Determine the (x, y) coordinate at the center of the cell enclosing the given text.  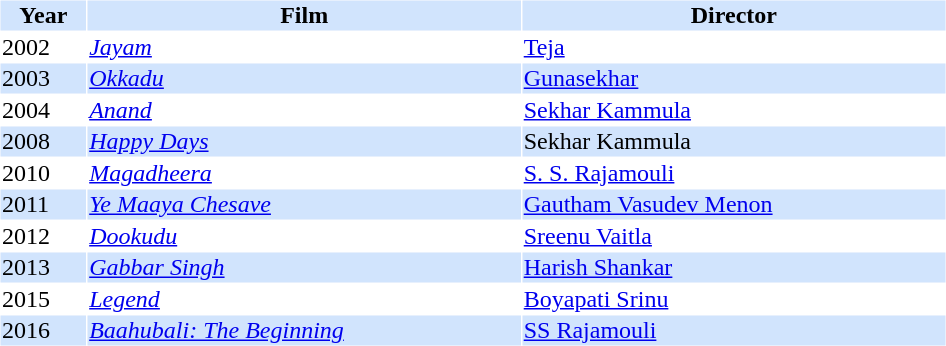
2003 (43, 79)
Anand (304, 110)
Gautham Vasudev Menon (734, 205)
Boyapati Srinu (734, 299)
2002 (43, 47)
2013 (43, 267)
2012 (43, 236)
Ye Maaya Chesave (304, 205)
2011 (43, 205)
2016 (43, 331)
Harish Shankar (734, 267)
Magadheera (304, 173)
Happy Days (304, 141)
Gunasekhar (734, 79)
2008 (43, 141)
Jayam (304, 47)
Teja (734, 47)
2004 (43, 110)
Legend (304, 299)
Baahubali: The Beginning (304, 331)
Gabbar Singh (304, 267)
Year (43, 15)
Film (304, 15)
SS Rajamouli (734, 331)
Director (734, 15)
2010 (43, 173)
Sreenu Vaitla (734, 236)
2015 (43, 299)
Dookudu (304, 236)
Okkadu (304, 79)
S. S. Rajamouli (734, 173)
